Detect which cell encompasses the target text, then output its (x, y) center coordinate. 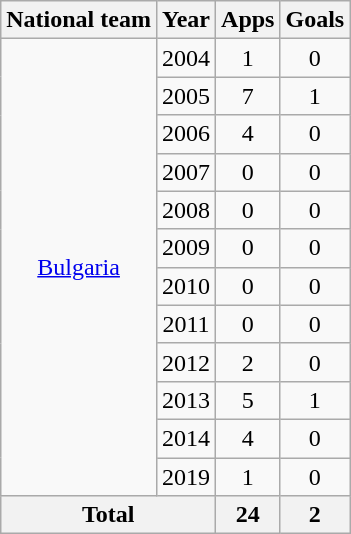
2014 (186, 438)
2011 (186, 324)
Goals (315, 20)
2004 (186, 58)
2019 (186, 477)
2009 (186, 248)
24 (248, 515)
2006 (186, 134)
Total (108, 515)
Year (186, 20)
7 (248, 96)
2005 (186, 96)
2007 (186, 172)
Bulgaria (79, 268)
National team (79, 20)
2012 (186, 362)
2013 (186, 400)
2010 (186, 286)
5 (248, 400)
Apps (248, 20)
2008 (186, 210)
